Detect which cell encompasses the target text, then output its [x, y] center coordinate. 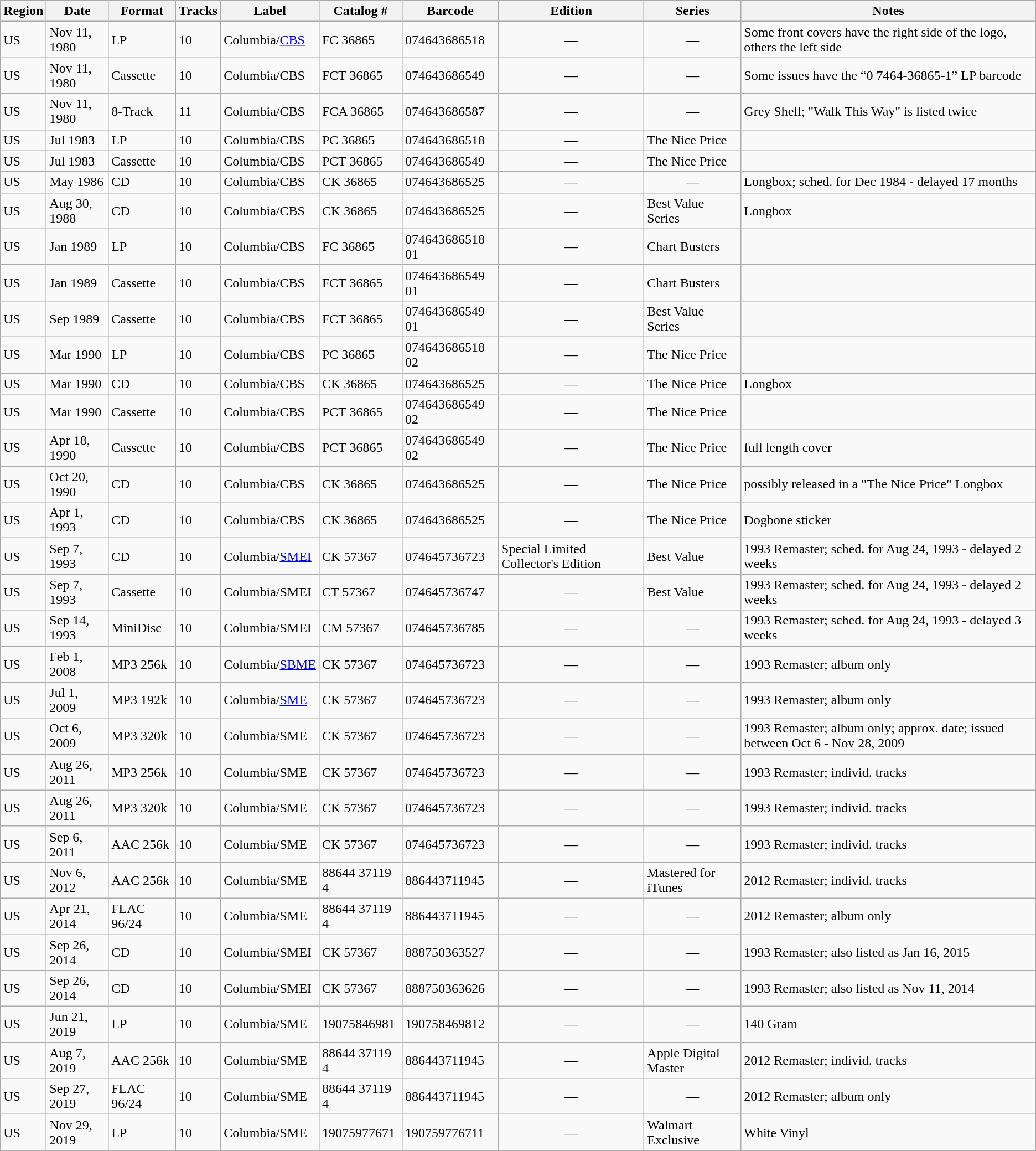
CT 57367 [360, 592]
190758469812 [450, 1024]
888750363527 [450, 952]
19075977671 [360, 1133]
CM 57367 [360, 628]
1993 Remaster; also listed as Nov 11, 2014 [888, 989]
1993 Remaster; sched. for Aug 24, 1993 - delayed 3 weeks [888, 628]
Date [77, 11]
Format [142, 11]
Edition [571, 11]
Sep 14, 1993 [77, 628]
Catalog # [360, 11]
888750363626 [450, 989]
Jun 21, 2019 [77, 1024]
FCA 36865 [360, 112]
Sep 27, 2019 [77, 1096]
Sep 6, 2011 [77, 844]
White Vinyl [888, 1133]
Columbia/SBME [270, 664]
Apr 1, 1993 [77, 520]
074645736785 [450, 628]
Notes [888, 11]
possibly released in a "The Nice Price" Longbox [888, 484]
May 1986 [77, 182]
Dogbone sticker [888, 520]
Grey Shell; "Walk This Way" is listed twice [888, 112]
Series [693, 11]
Feb 1, 2008 [77, 664]
MiniDisc [142, 628]
Nov 29, 2019 [77, 1133]
Longbox; sched. for Dec 1984 - delayed 17 months [888, 182]
Nov 6, 2012 [77, 880]
Mastered for iTunes [693, 880]
Oct 20, 1990 [77, 484]
Some front covers have the right side of the logo, others the left side [888, 40]
11 [198, 112]
1993 Remaster; also listed as Jan 16, 2015 [888, 952]
Apple Digital Master [693, 1061]
Walmart Exclusive [693, 1133]
Some issues have the “0 7464-36865-1” LP barcode [888, 75]
Apr 21, 2014 [77, 916]
190759776711 [450, 1133]
Barcode [450, 11]
Aug 7, 2019 [77, 1061]
074643686518 01 [450, 247]
MP3 192k [142, 700]
Label [270, 11]
full length cover [888, 448]
Aug 30, 1988 [77, 210]
Apr 18, 1990 [77, 448]
Tracks [198, 11]
Jul 1, 2009 [77, 700]
Oct 6, 2009 [77, 736]
19075846981 [360, 1024]
074643686587 [450, 112]
8-Track [142, 112]
074643686518 02 [450, 354]
140 Gram [888, 1024]
074645736747 [450, 592]
Region [23, 11]
1993 Remaster; album only; approx. date; issued between Oct 6 - Nov 28, 2009 [888, 736]
Special Limited Collector's Edition [571, 556]
Sep 1989 [77, 319]
